Scan for the cell matching the given text and deliver its [X, Y] coordinate at center. 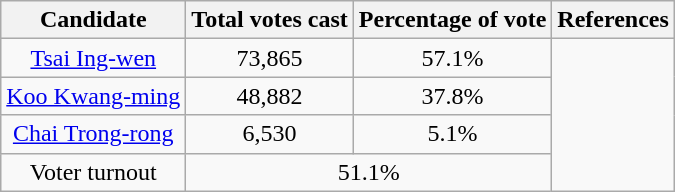
6,530 [270, 134]
Voter turnout [94, 172]
Tsai Ing-wen [94, 58]
73,865 [270, 58]
Candidate [94, 20]
57.1% [452, 58]
Chai Trong-rong [94, 134]
48,882 [270, 96]
Total votes cast [270, 20]
References [614, 20]
5.1% [452, 134]
Koo Kwang-ming [94, 96]
51.1% [369, 172]
37.8% [452, 96]
Percentage of vote [452, 20]
